Scan for the cell matching the given text and deliver its [X, Y] coordinate at center. 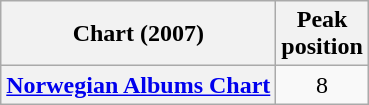
Norwegian Albums Chart [138, 85]
Chart (2007) [138, 34]
Peakposition [322, 34]
8 [322, 85]
